Determine the (X, Y) coordinate at the center of the cell enclosing the given text.  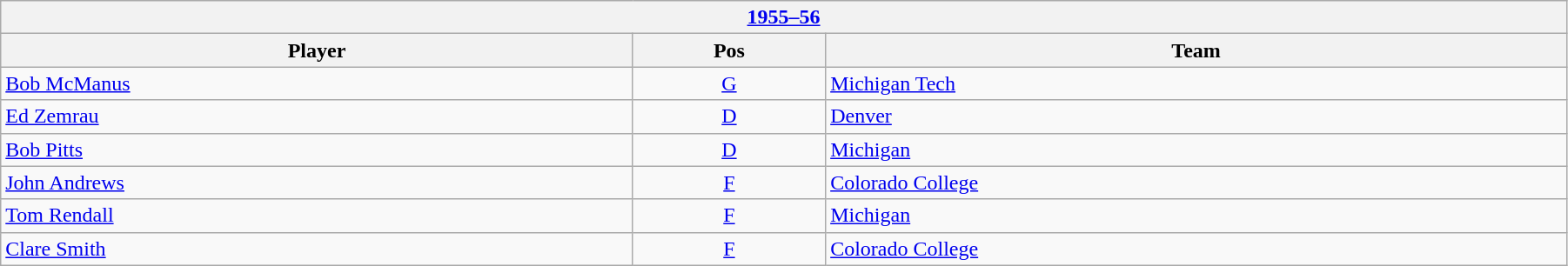
Pos (729, 50)
John Andrews (317, 183)
Denver (1196, 116)
1955–56 (784, 17)
Bob Pitts (317, 150)
Team (1196, 50)
Michigan Tech (1196, 83)
Tom Rendall (317, 216)
Player (317, 50)
G (729, 83)
Bob McManus (317, 83)
Clare Smith (317, 249)
Ed Zemrau (317, 116)
